Provide the (x, y) coordinate of the cell's center where the given text is located.  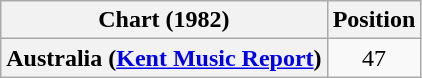
Chart (1982) (164, 20)
Position (374, 20)
47 (374, 58)
Australia (Kent Music Report) (164, 58)
